Return the (X, Y) coordinate for the center point of the cell that contains the specified text.  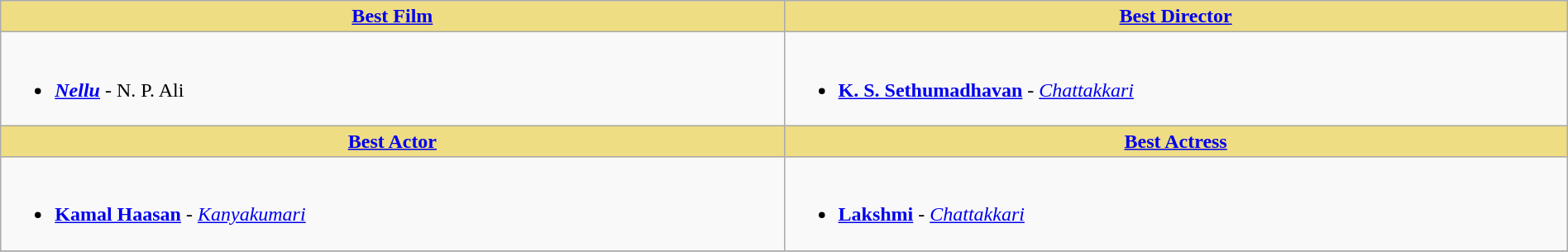
Best Actress (1176, 141)
Lakshmi - Chattakkari (1176, 203)
Best Actor (392, 141)
K. S. Sethumadhavan - Chattakkari (1176, 79)
Nellu - N. P. Ali (392, 79)
Best Director (1176, 17)
Best Film (392, 17)
Kamal Haasan - Kanyakumari (392, 203)
